Search for the cell housing the specified text and yield its [X, Y] center coordinate. 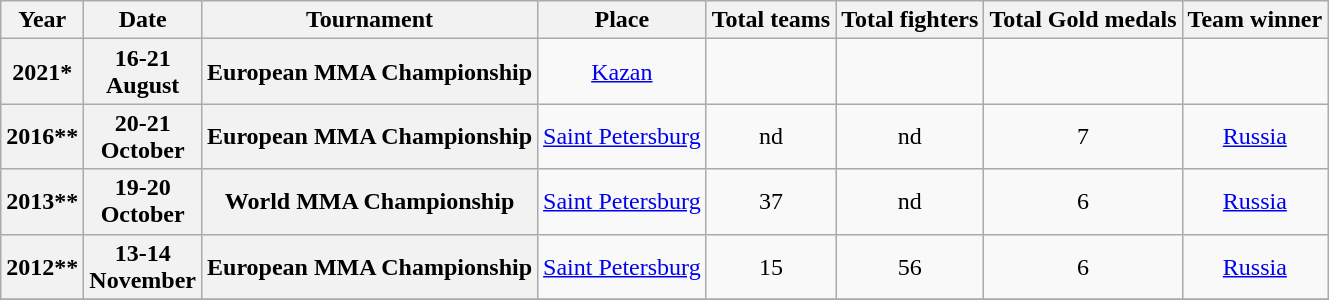
2021* [42, 72]
Total Gold medals [1083, 20]
19-20October [143, 202]
Kazan [622, 72]
16-21August [143, 72]
Year [42, 20]
Total teams [771, 20]
2012** [42, 266]
World MMA Championship [370, 202]
56 [910, 266]
Date [143, 20]
Total fighters [910, 20]
20-21October [143, 136]
15 [771, 266]
13-14November [143, 266]
37 [771, 202]
2013** [42, 202]
7 [1083, 136]
2016** [42, 136]
Team winner [1255, 20]
Place [622, 20]
Tournament [370, 20]
